Provide the [x, y] coordinate of the cell's center where the given text is located.  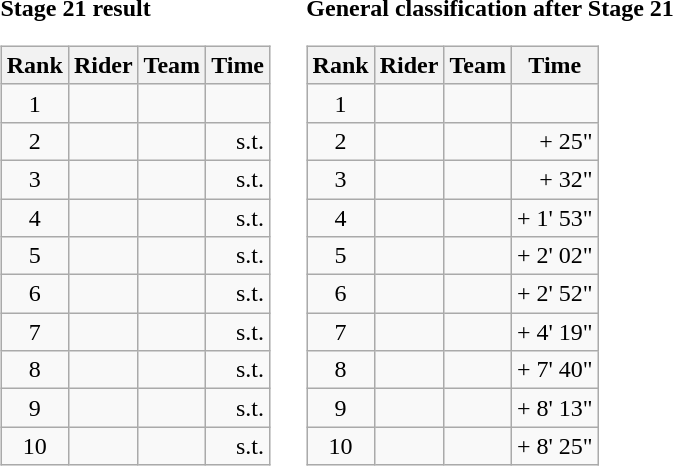
+ 2' 02" [554, 256]
+ 4' 19" [554, 332]
+ 2' 52" [554, 294]
+ 8' 13" [554, 408]
+ 7' 40" [554, 370]
+ 32" [554, 179]
+ 25" [554, 141]
+ 1' 53" [554, 217]
+ 8' 25" [554, 446]
